Capture the cell that displays the provided text and extract its (x, y) central coordinate. 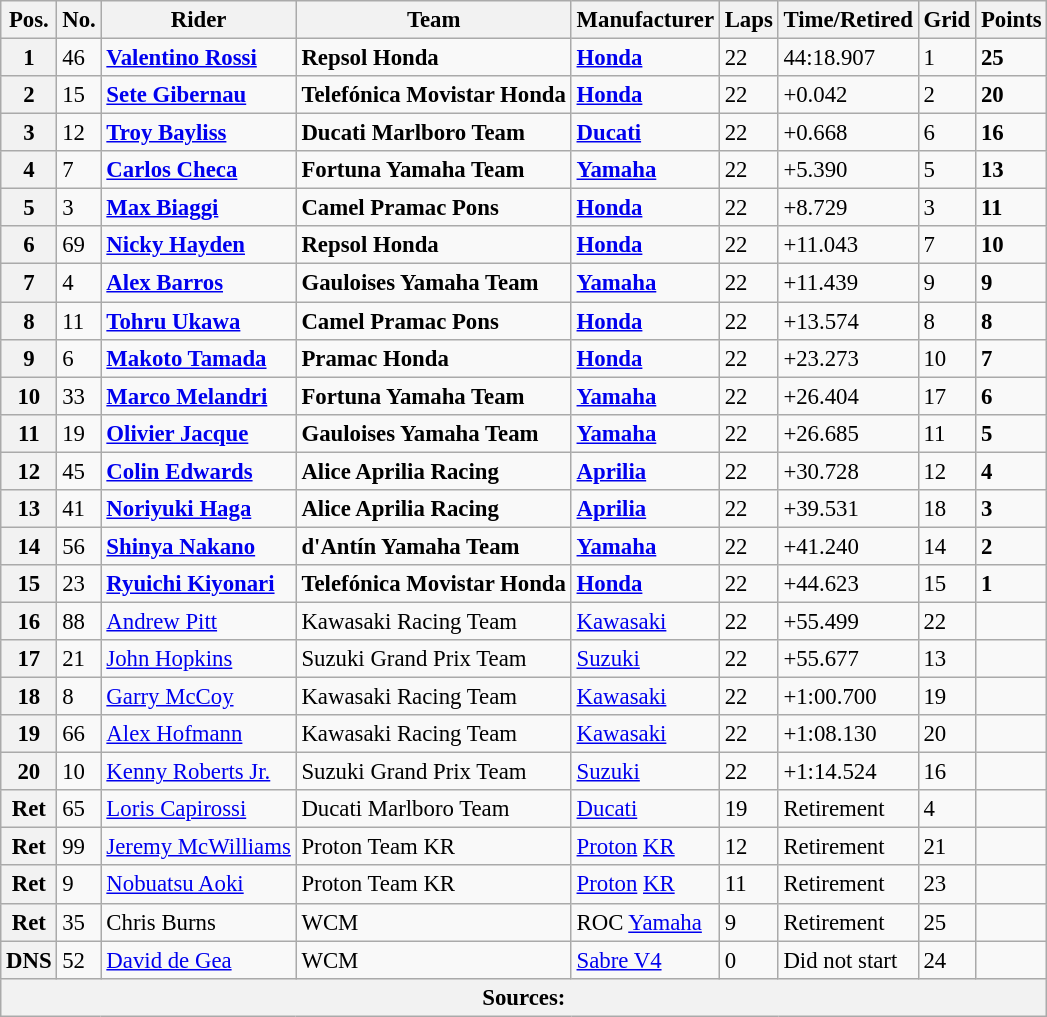
+11.043 (848, 245)
Did not start (848, 960)
24 (946, 960)
Team (434, 20)
44:18.907 (848, 58)
Manufacturer (645, 20)
66 (79, 734)
88 (79, 621)
52 (79, 960)
+23.273 (848, 358)
Colin Edwards (198, 471)
35 (79, 922)
99 (79, 847)
Points (1012, 20)
Troy Bayliss (198, 133)
Nobuatsu Aoki (198, 885)
33 (79, 396)
0 (748, 960)
Grid (946, 20)
+39.531 (848, 509)
Andrew Pitt (198, 621)
Chris Burns (198, 922)
Nicky Hayden (198, 245)
Alex Barros (198, 283)
+55.499 (848, 621)
+26.685 (848, 433)
Carlos Checa (198, 170)
+5.390 (848, 170)
+55.677 (848, 659)
Olivier Jacque (198, 433)
+8.729 (848, 208)
Valentino Rossi (198, 58)
+26.404 (848, 396)
Laps (748, 20)
Kenny Roberts Jr. (198, 772)
Shinya Nakano (198, 546)
+44.623 (848, 584)
DNS (29, 960)
No. (79, 20)
Jeremy McWilliams (198, 847)
+30.728 (848, 471)
+0.668 (848, 133)
+13.574 (848, 321)
+1:00.700 (848, 697)
Pramac Honda (434, 358)
Tohru Ukawa (198, 321)
Loris Capirossi (198, 809)
Makoto Tamada (198, 358)
Time/Retired (848, 20)
Marco Melandri (198, 396)
John Hopkins (198, 659)
Noriyuki Haga (198, 509)
45 (79, 471)
46 (79, 58)
65 (79, 809)
+11.439 (848, 283)
56 (79, 546)
Rider (198, 20)
Sabre V4 (645, 960)
Sources: (524, 997)
+1:14.524 (848, 772)
Pos. (29, 20)
ROC Yamaha (645, 922)
d'Antín Yamaha Team (434, 546)
Sete Gibernau (198, 95)
+0.042 (848, 95)
Max Biaggi (198, 208)
41 (79, 509)
69 (79, 245)
Ryuichi Kiyonari (198, 584)
Alex Hofmann (198, 734)
Garry McCoy (198, 697)
David de Gea (198, 960)
+41.240 (848, 546)
+1:08.130 (848, 734)
